Return the (X, Y) coordinate for the center point of the cell that contains the specified text.  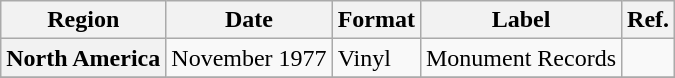
North America (84, 58)
Format (376, 20)
Vinyl (376, 58)
Region (84, 20)
Ref. (648, 20)
Label (520, 20)
Monument Records (520, 58)
Date (249, 20)
November 1977 (249, 58)
